Locate the cell with the specified text and output its [X, Y] center coordinate. 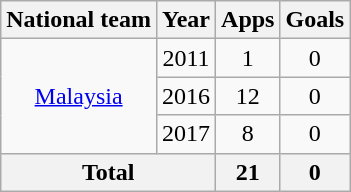
2017 [186, 134]
Apps [248, 20]
Malaysia [79, 96]
National team [79, 20]
12 [248, 96]
2011 [186, 58]
Total [108, 172]
1 [248, 58]
8 [248, 134]
Goals [315, 20]
21 [248, 172]
2016 [186, 96]
Year [186, 20]
